Extract the [X, Y] coordinate from the center of the cell holding the provided text.  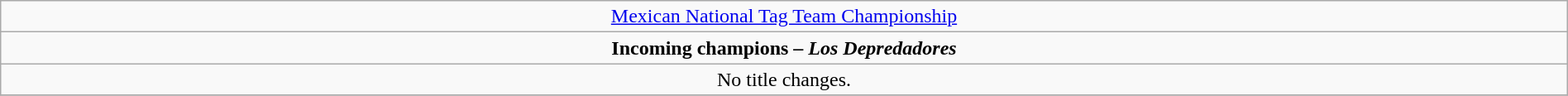
Mexican National Tag Team Championship [784, 17]
Incoming champions – Los Depredadores [784, 48]
No title changes. [784, 79]
